Identify which cell holds the provided text, then report its [x, y] central coordinate. 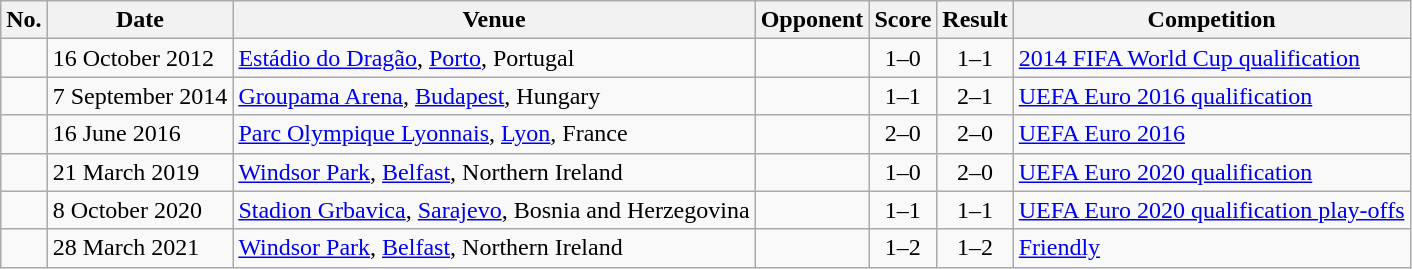
Result [975, 20]
Venue [494, 20]
Stadion Grbavica, Sarajevo, Bosnia and Herzegovina [494, 210]
UEFA Euro 2020 qualification play-offs [1212, 210]
Competition [1212, 20]
UEFA Euro 2016 [1212, 134]
Friendly [1212, 248]
21 March 2019 [140, 172]
Parc Olympique Lyonnais, Lyon, France [494, 134]
Groupama Arena, Budapest, Hungary [494, 96]
No. [24, 20]
Score [903, 20]
16 June 2016 [140, 134]
UEFA Euro 2020 qualification [1212, 172]
8 October 2020 [140, 210]
16 October 2012 [140, 58]
7 September 2014 [140, 96]
Date [140, 20]
Estádio do Dragão, Porto, Portugal [494, 58]
2014 FIFA World Cup qualification [1212, 58]
UEFA Euro 2016 qualification [1212, 96]
Opponent [812, 20]
2–1 [975, 96]
28 March 2021 [140, 248]
